Find where the given text appears and provide that cell's center as (X, Y) coordinate. 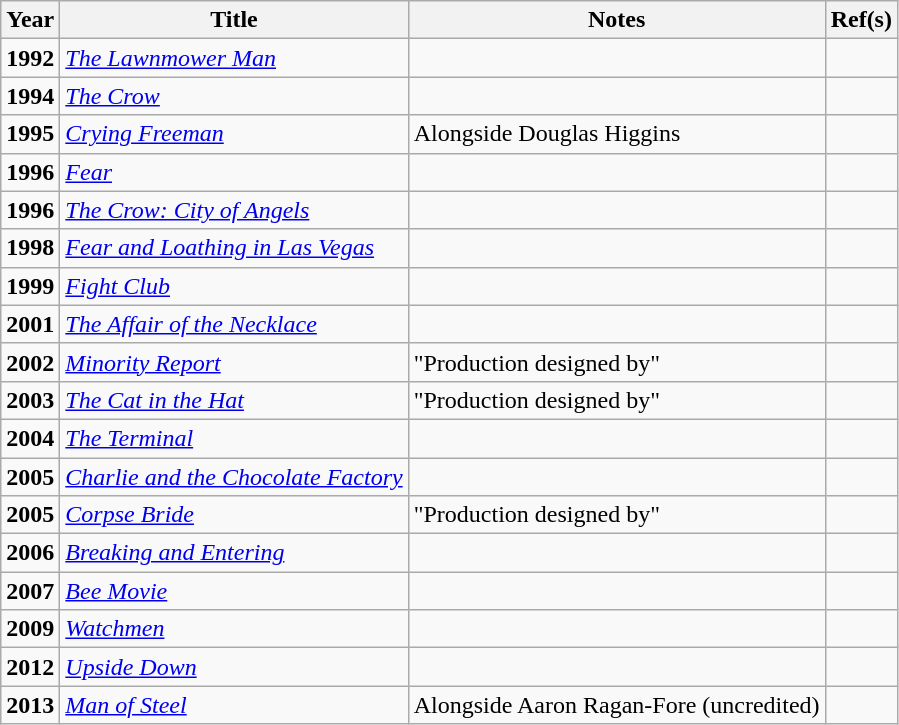
Crying Freeman (234, 134)
The Lawnmower Man (234, 58)
1999 (30, 286)
1994 (30, 96)
Man of Steel (234, 705)
The Cat in the Hat (234, 400)
Corpse Bride (234, 515)
Watchmen (234, 629)
Fear and Loathing in Las Vegas (234, 248)
Fight Club (234, 286)
Fear (234, 172)
Alongside Douglas Higgins (616, 134)
2002 (30, 362)
Title (234, 20)
2012 (30, 667)
2004 (30, 438)
1992 (30, 58)
2007 (30, 591)
2003 (30, 400)
Upside Down (234, 667)
The Crow (234, 96)
2009 (30, 629)
Bee Movie (234, 591)
1995 (30, 134)
Breaking and Entering (234, 553)
Minority Report (234, 362)
Ref(s) (861, 20)
The Crow: City of Angels (234, 210)
2001 (30, 324)
The Terminal (234, 438)
2013 (30, 705)
The Affair of the Necklace (234, 324)
Notes (616, 20)
Alongside Aaron Ragan-Fore (uncredited) (616, 705)
Year (30, 20)
Charlie and the Chocolate Factory (234, 477)
1998 (30, 248)
2006 (30, 553)
